Locate the cell with the specified text and output its [X, Y] center coordinate. 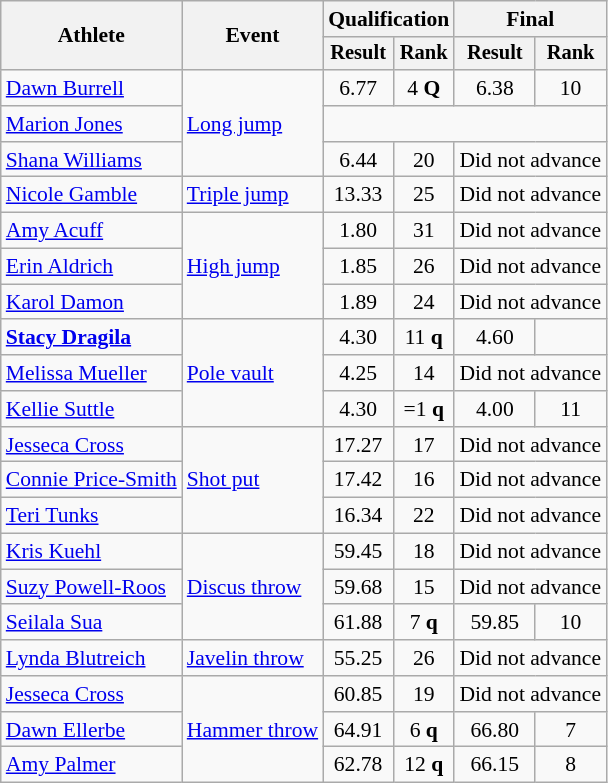
62.78 [358, 765]
Stacy Dragila [92, 338]
Long jump [252, 124]
19 [424, 694]
Athlete [92, 36]
Qualification [388, 19]
High jump [252, 266]
Erin Aldrich [92, 267]
Amy Acuff [92, 231]
=1 q [424, 409]
17.42 [358, 480]
8 [570, 765]
Event [252, 36]
Shot put [252, 480]
59.85 [494, 623]
22 [424, 516]
59.68 [358, 587]
16.34 [358, 516]
Dawn Burrell [92, 88]
6.44 [358, 160]
Seilala Sua [92, 623]
13.33 [358, 195]
Dawn Ellerbe [92, 730]
25 [424, 195]
Amy Palmer [92, 765]
6 q [424, 730]
Melissa Mueller [92, 373]
12 q [424, 765]
Triple jump [252, 195]
Karol Damon [92, 302]
Teri Tunks [92, 516]
Shana Williams [92, 160]
15 [424, 587]
Connie Price-Smith [92, 480]
Pole vault [252, 374]
1.89 [358, 302]
11 q [424, 338]
64.91 [358, 730]
24 [424, 302]
59.45 [358, 552]
31 [424, 231]
20 [424, 160]
7 q [424, 623]
4.25 [358, 373]
55.25 [358, 658]
66.15 [494, 765]
4.00 [494, 409]
66.80 [494, 730]
6.77 [358, 88]
Lynda Blutreich [92, 658]
Suzy Powell-Roos [92, 587]
60.85 [358, 694]
6.38 [494, 88]
Final [530, 19]
7 [570, 730]
Kris Kuehl [92, 552]
1.80 [358, 231]
14 [424, 373]
Marion Jones [92, 124]
Discus throw [252, 588]
Hammer throw [252, 730]
18 [424, 552]
1.85 [358, 267]
17.27 [358, 445]
Javelin throw [252, 658]
11 [570, 409]
Nicole Gamble [92, 195]
4.60 [494, 338]
16 [424, 480]
61.88 [358, 623]
4 Q [424, 88]
17 [424, 445]
Kellie Suttle [92, 409]
